Locate the cell with the specified text and output its (x, y) center coordinate. 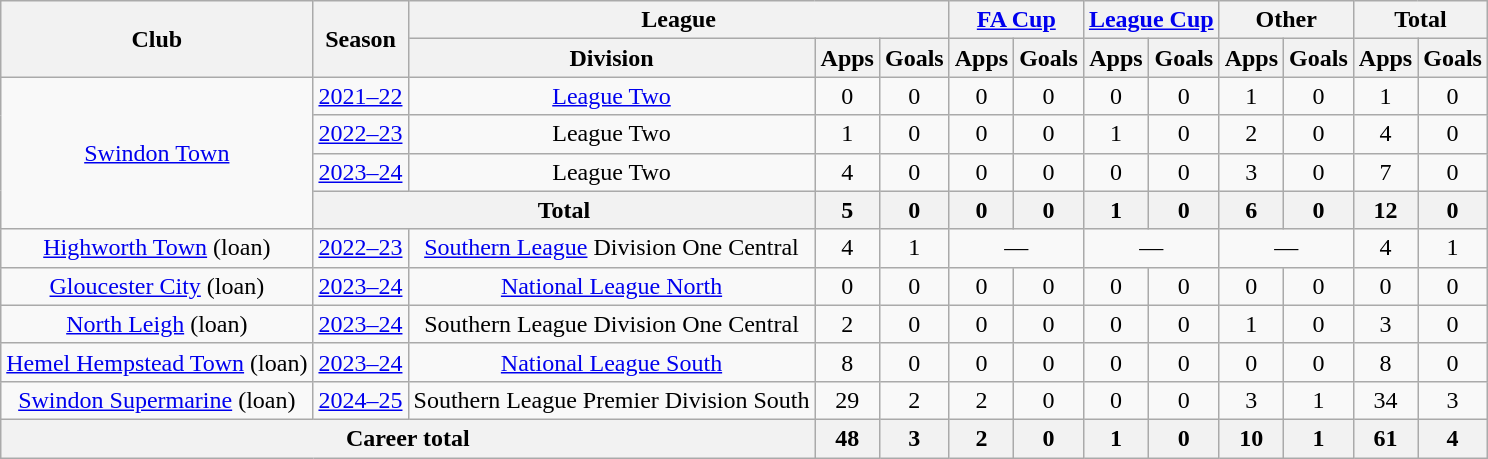
Division (612, 58)
Southern League Premier Division South (612, 400)
League (678, 20)
48 (847, 438)
Other (1286, 20)
Highworth Town (loan) (157, 248)
29 (847, 400)
Gloucester City (loan) (157, 286)
Season (360, 39)
34 (1385, 400)
10 (1251, 438)
Swindon Supermarine (loan) (157, 400)
League Cup (1151, 20)
Club (157, 39)
National League South (612, 362)
Hemel Hempstead Town (loan) (157, 362)
7 (1385, 172)
6 (1251, 210)
FA Cup (1016, 20)
National League North (612, 286)
2024–25 (360, 400)
2021–22 (360, 96)
5 (847, 210)
12 (1385, 210)
61 (1385, 438)
Career total (408, 438)
Swindon Town (157, 153)
North Leigh (loan) (157, 324)
